Capture the cell that displays the provided text and extract its [x, y] central coordinate. 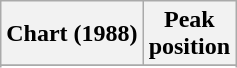
Peakposition [189, 34]
Chart (1988) [72, 34]
